Identify which cell holds the provided text, then report its (X, Y) central coordinate. 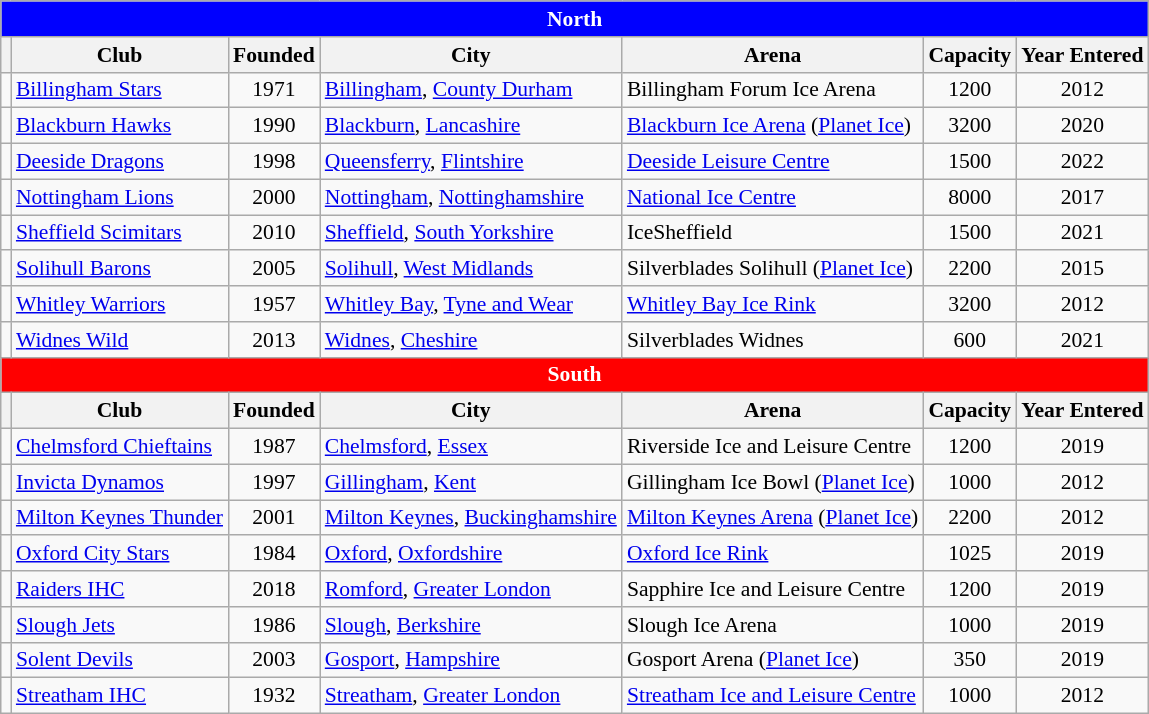
Oxford Ice Rink (772, 554)
IceSheffield (772, 233)
8000 (970, 197)
Deeside Dragons (120, 162)
1984 (274, 554)
1997 (274, 482)
Raiders IHC (120, 589)
Nottingham, Nottinghamshire (471, 197)
1986 (274, 625)
Solent Devils (120, 660)
2017 (1082, 197)
Widnes Wild (120, 340)
1932 (274, 696)
Billingham, County Durham (471, 90)
Riverside Ice and Leisure Centre (772, 447)
Whitley Bay, Tyne and Wear (471, 304)
Sheffield, South Yorkshire (471, 233)
Billingham Forum Ice Arena (772, 90)
Queensferry, Flintshire (471, 162)
Streatham, Greater London (471, 696)
1025 (970, 554)
Slough, Berkshire (471, 625)
Whitley Bay Ice Rink (772, 304)
350 (970, 660)
2001 (274, 518)
Gosport, Hampshire (471, 660)
Milton Keynes Arena (Planet Ice) (772, 518)
2003 (274, 660)
2013 (274, 340)
Blackburn Ice Arena (Planet Ice) (772, 126)
North (575, 19)
1957 (274, 304)
Solihull, West Midlands (471, 269)
Solihull Barons (120, 269)
Invicta Dynamos (120, 482)
National Ice Centre (772, 197)
2018 (274, 589)
1971 (274, 90)
Milton Keynes, Buckinghamshire (471, 518)
Romford, Greater London (471, 589)
2022 (1082, 162)
Deeside Leisure Centre (772, 162)
Sheffield Scimitars (120, 233)
Whitley Warriors (120, 304)
Gillingham Ice Bowl (Planet Ice) (772, 482)
Gosport Arena (Planet Ice) (772, 660)
South (575, 375)
Milton Keynes Thunder (120, 518)
1990 (274, 126)
1998 (274, 162)
2000 (274, 197)
Streatham IHC (120, 696)
2005 (274, 269)
Widnes, Cheshire (471, 340)
Streatham Ice and Leisure Centre (772, 696)
Oxford City Stars (120, 554)
Nottingham Lions (120, 197)
Sapphire Ice and Leisure Centre (772, 589)
1987 (274, 447)
2020 (1082, 126)
Silverblades Widnes (772, 340)
Slough Jets (120, 625)
Gillingham, Kent (471, 482)
Silverblades Solihull (Planet Ice) (772, 269)
2010 (274, 233)
Blackburn Hawks (120, 126)
Oxford, Oxfordshire (471, 554)
600 (970, 340)
Billingham Stars (120, 90)
2015 (1082, 269)
Chelmsford Chieftains (120, 447)
Blackburn, Lancashire (471, 126)
Slough Ice Arena (772, 625)
Chelmsford, Essex (471, 447)
